Identify which cell holds the provided text, then report its (X, Y) central coordinate. 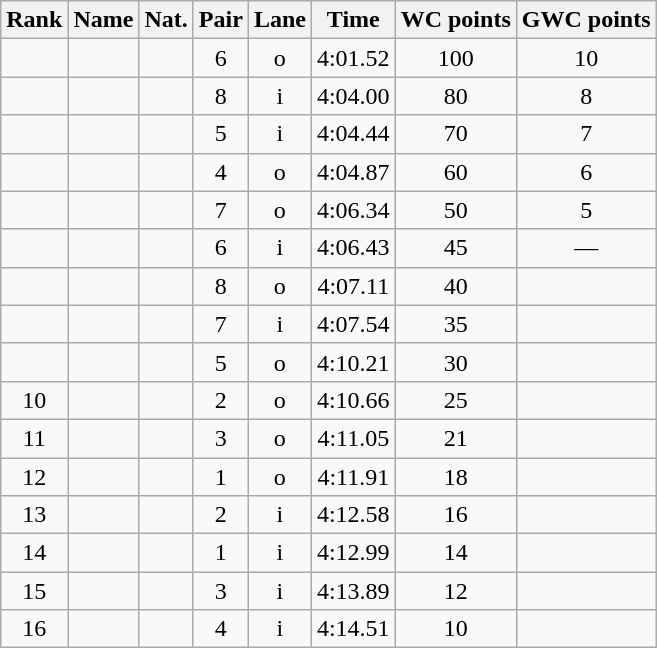
15 (34, 591)
4:07.11 (353, 286)
25 (456, 400)
Name (104, 20)
— (586, 248)
4:10.21 (353, 362)
40 (456, 286)
30 (456, 362)
4:14.51 (353, 629)
4:11.05 (353, 438)
60 (456, 172)
45 (456, 248)
4:04.00 (353, 96)
4:12.58 (353, 515)
4:12.99 (353, 553)
GWC points (586, 20)
4:06.34 (353, 210)
WC points (456, 20)
70 (456, 134)
4:11.91 (353, 477)
4:06.43 (353, 248)
100 (456, 58)
Pair (220, 20)
Nat. (166, 20)
4:13.89 (353, 591)
13 (34, 515)
Lane (280, 20)
4:04.44 (353, 134)
11 (34, 438)
4:07.54 (353, 324)
Time (353, 20)
50 (456, 210)
18 (456, 477)
4:01.52 (353, 58)
21 (456, 438)
4:04.87 (353, 172)
35 (456, 324)
4:10.66 (353, 400)
80 (456, 96)
Rank (34, 20)
